Detect which cell encompasses the target text, then output its [x, y] center coordinate. 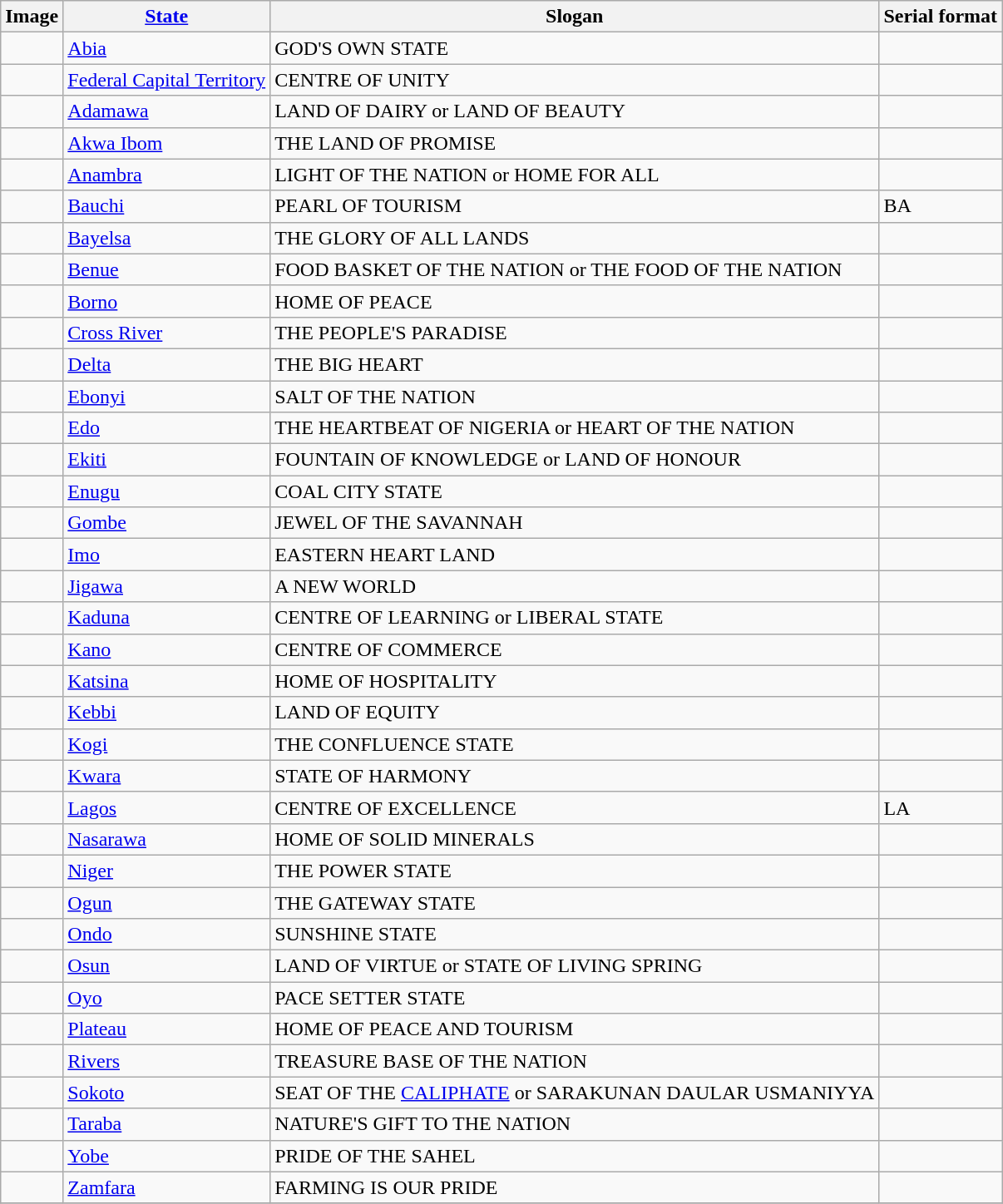
Kwara [166, 776]
JEWEL OF THE SAVANNAH [575, 523]
Ekiti [166, 460]
Kaduna [166, 618]
Lagos [166, 807]
LAND OF VIRTUE or STATE OF LIVING SPRING [575, 966]
Ebonyi [166, 397]
Plateau [166, 1029]
FARMING IS OUR PRIDE [575, 1187]
Yobe [166, 1156]
Oyo [166, 998]
PACE SETTER STATE [575, 998]
Rivers [166, 1061]
Kogi [166, 744]
HOME OF PEACE [575, 301]
THE CONFLUENCE STATE [575, 744]
Enugu [166, 491]
Delta [166, 364]
Taraba [166, 1124]
HOME OF HOSPITALITY [575, 681]
NATURE'S GIFT TO THE NATION [575, 1124]
Serial format [941, 17]
Adamawa [166, 111]
FOOD BASKET OF THE NATION or THE FOOD OF THE NATION [575, 269]
Akwa Ibom [166, 143]
THE POWER STATE [575, 871]
Benue [166, 269]
Jigawa [166, 586]
THE GLORY OF ALL LANDS [575, 238]
Katsina [166, 681]
HOME OF SOLID MINERALS [575, 839]
SALT OF THE NATION [575, 397]
Ondo [166, 935]
Nasarawa [166, 839]
Zamfara [166, 1187]
SUNSHINE STATE [575, 935]
Abia [166, 48]
COAL CITY STATE [575, 491]
State [166, 17]
Kebbi [166, 713]
Edo [166, 428]
HOME OF PEACE AND TOURISM [575, 1029]
SEAT OF THE CALIPHATE or SARAKUNAN DAULAR USMANIYYA [575, 1093]
LA [941, 807]
A NEW WORLD [575, 586]
LAND OF DAIRY or LAND OF BEAUTY [575, 111]
CENTRE OF UNITY [575, 80]
LAND OF EQUITY [575, 713]
Ogun [166, 902]
Cross River [166, 333]
GOD'S OWN STATE [575, 48]
STATE OF HARMONY [575, 776]
THE GATEWAY STATE [575, 902]
Bayelsa [166, 238]
PEARL OF TOURISM [575, 206]
Gombe [166, 523]
Slogan [575, 17]
Osun [166, 966]
Image [32, 17]
EASTERN HEART LAND [575, 555]
Imo [166, 555]
LIGHT OF THE NATION or HOME FOR ALL [575, 175]
PRIDE OF THE SAHEL [575, 1156]
Borno [166, 301]
TREASURE BASE OF THE NATION [575, 1061]
Anambra [166, 175]
THE BIG HEART [575, 364]
BA [941, 206]
Federal Capital Territory [166, 80]
THE LAND OF PROMISE [575, 143]
Bauchi [166, 206]
CENTRE OF EXCELLENCE [575, 807]
THE HEARTBEAT OF NIGERIA or HEART OF THE NATION [575, 428]
FOUNTAIN OF KNOWLEDGE or LAND OF HONOUR [575, 460]
CENTRE OF COMMERCE [575, 649]
THE PEOPLE'S PARADISE [575, 333]
Sokoto [166, 1093]
Niger [166, 871]
Kano [166, 649]
CENTRE OF LEARNING or LIBERAL STATE [575, 618]
